Provide the (X, Y) coordinate of the cell's center where the given text is located.  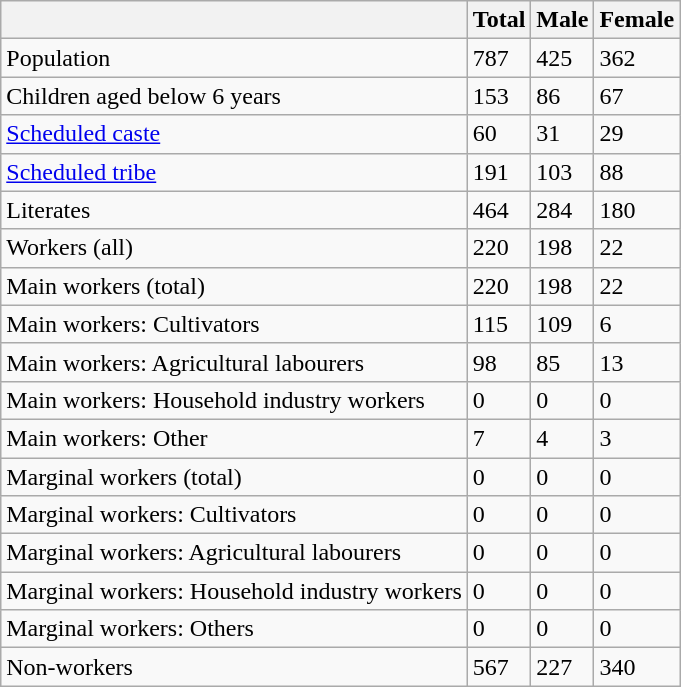
Workers (all) (234, 248)
Marginal workers: Household industry workers (234, 591)
Main workers: Cultivators (234, 324)
227 (562, 667)
109 (562, 324)
7 (499, 438)
Non-workers (234, 667)
85 (562, 362)
103 (562, 172)
3 (637, 438)
Marginal workers (total) (234, 477)
Main workers: Agricultural labourers (234, 362)
86 (562, 96)
787 (499, 58)
Marginal workers: Cultivators (234, 515)
340 (637, 667)
13 (637, 362)
425 (562, 58)
Female (637, 20)
153 (499, 96)
284 (562, 210)
Scheduled tribe (234, 172)
Literates (234, 210)
Scheduled caste (234, 134)
98 (499, 362)
Marginal workers: Others (234, 629)
464 (499, 210)
Marginal workers: Agricultural labourers (234, 553)
Main workers: Household industry workers (234, 400)
Population (234, 58)
Children aged below 6 years (234, 96)
Main workers (total) (234, 286)
Male (562, 20)
88 (637, 172)
67 (637, 96)
Total (499, 20)
29 (637, 134)
180 (637, 210)
191 (499, 172)
362 (637, 58)
567 (499, 667)
31 (562, 134)
60 (499, 134)
6 (637, 324)
115 (499, 324)
4 (562, 438)
Main workers: Other (234, 438)
